Identify which cell holds the provided text, then report its [x, y] central coordinate. 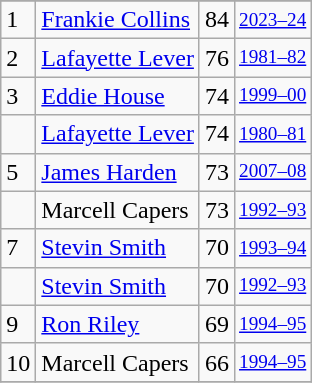
2023–24 [272, 20]
1993–94 [272, 248]
3 [18, 96]
66 [216, 362]
1981–82 [272, 58]
2 [18, 58]
5 [18, 172]
84 [216, 20]
69 [216, 324]
9 [18, 324]
1 [18, 20]
Frankie Collins [118, 20]
Eddie House [118, 96]
2007–08 [272, 172]
1999–00 [272, 96]
7 [18, 248]
10 [18, 362]
James Harden [118, 172]
Ron Riley [118, 324]
1980–81 [272, 134]
76 [216, 58]
